From the cell containing the given text, extract its center point as (x, y) coordinate. 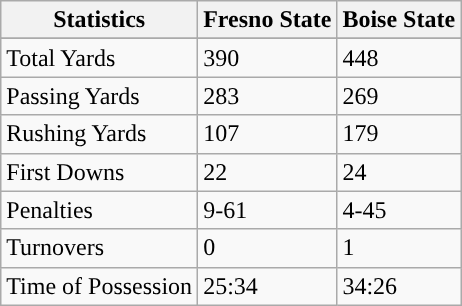
Turnovers (100, 248)
283 (268, 96)
34:26 (399, 286)
25:34 (268, 286)
24 (399, 172)
4-45 (399, 210)
22 (268, 172)
107 (268, 134)
179 (399, 134)
Penalties (100, 210)
Time of Possession (100, 286)
448 (399, 58)
Statistics (100, 20)
Fresno State (268, 20)
First Downs (100, 172)
1 (399, 248)
Total Yards (100, 58)
269 (399, 96)
Boise State (399, 20)
390 (268, 58)
0 (268, 248)
9-61 (268, 210)
Rushing Yards (100, 134)
Passing Yards (100, 96)
